For the text-containing cell, return its midpoint in (x, y) coordinate format. 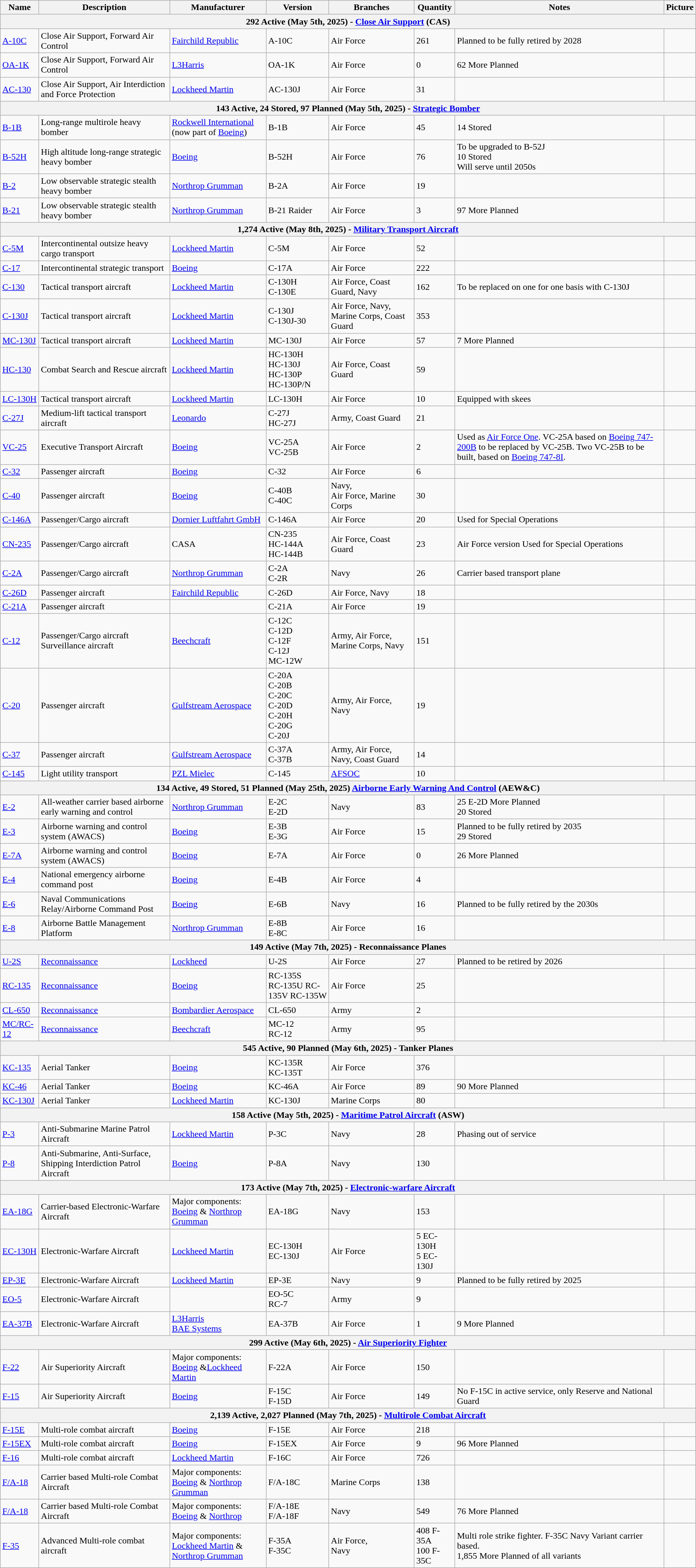
549 (435, 1511)
149 (435, 1396)
E-2 (20, 807)
14 (435, 754)
AC-130 (20, 89)
Combat Search and Rescue aircraft (104, 370)
F/A-18C (297, 1482)
Multi role strike fighter. F-35C Navy Variant carrier based.1,855 More Planned of all variants (560, 1545)
Major components:Boeing &Lockheed Martin (218, 1367)
97 More Planned (560, 210)
158 Active (May 5th, 2025) - Maritime Patrol Aircraft (ASW) (348, 1115)
Picture (680, 7)
57 (435, 340)
C-37 (20, 754)
162 (435, 287)
C-130J (20, 316)
173 Active (May 7th, 2025) - Electronic-warfare Aircraft (348, 1187)
C-20 (20, 705)
Planned to be fully retired by 203529 Stored (560, 831)
23 (435, 544)
31 (435, 89)
Quantity (435, 7)
C-12 (20, 641)
Rockwell International (now part of Boeing) (218, 127)
KC-135RKC-135T (297, 1067)
Air Force, Navy, Marine Corps, Coast Guard (372, 316)
Planned to be fully retired by the 2030s (560, 904)
CASA (218, 544)
E-4B (297, 879)
Planned to be fully retired by 2028 (560, 41)
150 (435, 1367)
CN-235HC-144AHC-144B (297, 544)
4 (435, 879)
6 (435, 471)
90 More Planned (560, 1087)
25 E-2D More Planned20 Stored (560, 807)
EC-130HEC-130J (297, 1251)
Phasing out of service (560, 1134)
2,139 Active, 2,027 Planned (May 7th, 2025) - Multirole Combat Aircraft (348, 1415)
95 (435, 1029)
376 (435, 1067)
Long-range multirole heavy bomber (104, 127)
EC-130H (20, 1251)
96 More Planned (560, 1444)
MC/RC-12 (20, 1029)
30 (435, 496)
F-16C (297, 1458)
62 More Planned (560, 65)
VC-25 (20, 447)
C-27J (20, 418)
C-2A (20, 573)
Intercontinental outsize heavy cargo transport (104, 248)
Version (297, 7)
CN-235 (20, 544)
83 (435, 807)
Planned to be retired by 2026 (560, 961)
MC-12RC-12 (297, 1029)
138 (435, 1482)
Name (20, 7)
KC-46 (20, 1087)
E-8 (20, 928)
89 (435, 1087)
E-8BE-8C (297, 928)
Planned to be fully retired by 2025 (560, 1280)
Naval Communications Relay/Airborne Command Post (104, 904)
18 (435, 592)
No F-15C in active service, only Reserve and National Guard (560, 1396)
L3Harris (218, 65)
P-8 (20, 1163)
P-8A (297, 1163)
Carrier based transport plane (560, 573)
3 (435, 210)
Lockheed (218, 961)
F-35AF-35C (297, 1545)
143 Active, 24 Stored, 97 Planned (May 5th, 2025) - Strategic Bomber (348, 108)
Bombardier Aerospace (218, 1010)
Army, Coast Guard (372, 418)
Description (104, 7)
Used as Air Force One. VC-25A based on Boeing 747-200B to be replaced by VC-25B. Two VC-25B to be built, based on Boeing 747-8I. (560, 447)
9 More Planned (560, 1324)
F/A-18EF/A-18F (297, 1511)
B-2A (297, 186)
25 (435, 985)
Manufacturer (218, 7)
1,274 Active (May 8th, 2025) - Military Transport Aircraft (348, 229)
Used for Special Operations (560, 520)
VC-25AVC-25B (297, 447)
20 (435, 520)
Major components:Lockheed Martin & Northrop Grumman (218, 1545)
C-130HC-130E (297, 287)
Air Force, Navy (372, 592)
545 Active, 90 Planned (May 6th, 2025) - Tanker Planes (348, 1048)
E-4 (20, 879)
Leonardo (218, 418)
E-6 (20, 904)
Air Force version Used for Special Operations (560, 544)
130 (435, 1163)
59 (435, 370)
218 (435, 1430)
Army, Air Force, Marine Corps, Navy (372, 641)
80 (435, 1101)
28 (435, 1134)
149 Active (May 7th, 2025) - Reconnaissance Planes (348, 947)
B-21 Raider (297, 210)
14 Stored (560, 127)
261 (435, 41)
21 (435, 418)
E-2CE-2D (297, 807)
KC-46A (297, 1087)
AC-130J (297, 89)
F-22 (20, 1367)
C-40BC-40C (297, 496)
76 More Planned (560, 1511)
Advanced Multi-role combat aircraft (104, 1545)
C-130JC-130J-30 (297, 316)
All-weather carrier based airborne early warning and control (104, 807)
EO-5 (20, 1299)
C-40 (20, 496)
HC-130 (20, 370)
Anti-Submarine, Anti-Surface, Shipping Interdiction Patrol Aircraft (104, 1163)
F-16 (20, 1458)
C-12CC-12DC-12FC-12JMC-12W (297, 641)
151 (435, 641)
F-35 (20, 1545)
292 Active (May 5th, 2025) - Close Air Support (CAS) (348, 22)
L3HarrisBAE Systems (218, 1324)
HC-130HHC-130JHC-130PHC-130P/N (297, 370)
Major components:Boeing & Northrop (218, 1511)
PZL Mielec (218, 774)
KC-135 (20, 1067)
134 Active, 49 Stored, 51 Planned (May 25th, 2025) Airborne Early Warning And Control (AEW&C) (348, 788)
299 Active (May 6th, 2025) - Air Superiority Fighter (348, 1343)
726 (435, 1458)
Air Force, Coast Guard, Navy (372, 287)
Anti-Submarine Marine Patrol Aircraft (104, 1134)
15 (435, 831)
Light utility transport (104, 774)
E-3 (20, 831)
Branches (372, 7)
76 (435, 157)
C-37AC-37B (297, 754)
RC-135 (20, 985)
Medium-lift tactical transport aircraft (104, 418)
408 F-35A100 F-35C (435, 1545)
Dornier Luftfahrt GmbH (218, 520)
27 (435, 961)
F-15CF-15D (297, 1396)
Close Air Support, Air Interdiction and Force Protection (104, 89)
Carrier-based Electronic-Warfare Aircraft (104, 1212)
45 (435, 127)
7 More Planned (560, 340)
353 (435, 316)
Navy,Air Force, Marine Corps (372, 496)
C-17A (297, 267)
EO-5CRC-7 (297, 1299)
Notes (560, 7)
Army, Air Force, Navy (372, 705)
C-20AC-20BC-20CC-20DC-20HC-20GC-20J (297, 705)
26 (435, 573)
C-17 (20, 267)
B-2 (20, 186)
To be upgraded to B-52J10 StoredWill serve until 2050s (560, 157)
Equipped with skees (560, 399)
To be replaced on one for one basis with C-130J (560, 287)
National emergency airborne command post (104, 879)
P-3C (297, 1134)
RC-135SRC-135U RC-135V RC-135W (297, 985)
E-6B (297, 904)
F-15 (20, 1396)
Airborne Battle Management Platform (104, 928)
Passenger/Cargo aircraftSurveillance aircraft (104, 641)
5 EC-130H5 EC-130J (435, 1251)
Executive Transport Aircraft (104, 447)
AFSOC (372, 774)
B-21 (20, 210)
26 More Planned (560, 856)
Air Force,Navy (372, 1545)
C-2AC-2R (297, 573)
Intercontinental strategic transport (104, 267)
E-3BE-3G (297, 831)
C-27JHC-27J (297, 418)
1 (435, 1324)
153 (435, 1212)
P-3 (20, 1134)
F-22A (297, 1367)
C-130 (20, 287)
High altitude long-range strategic heavy bomber (104, 157)
222 (435, 267)
Army, Air Force, Navy, Coast Guard (372, 754)
52 (435, 248)
